From the cell containing the given text, extract its center point as [X, Y] coordinate. 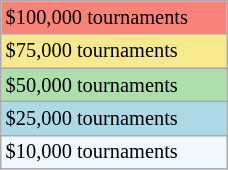
$10,000 tournaments [114, 152]
$100,000 tournaments [114, 17]
$75,000 tournaments [114, 51]
$50,000 tournaments [114, 85]
$25,000 tournaments [114, 118]
